Scan for the cell matching the given text and deliver its [X, Y] coordinate at center. 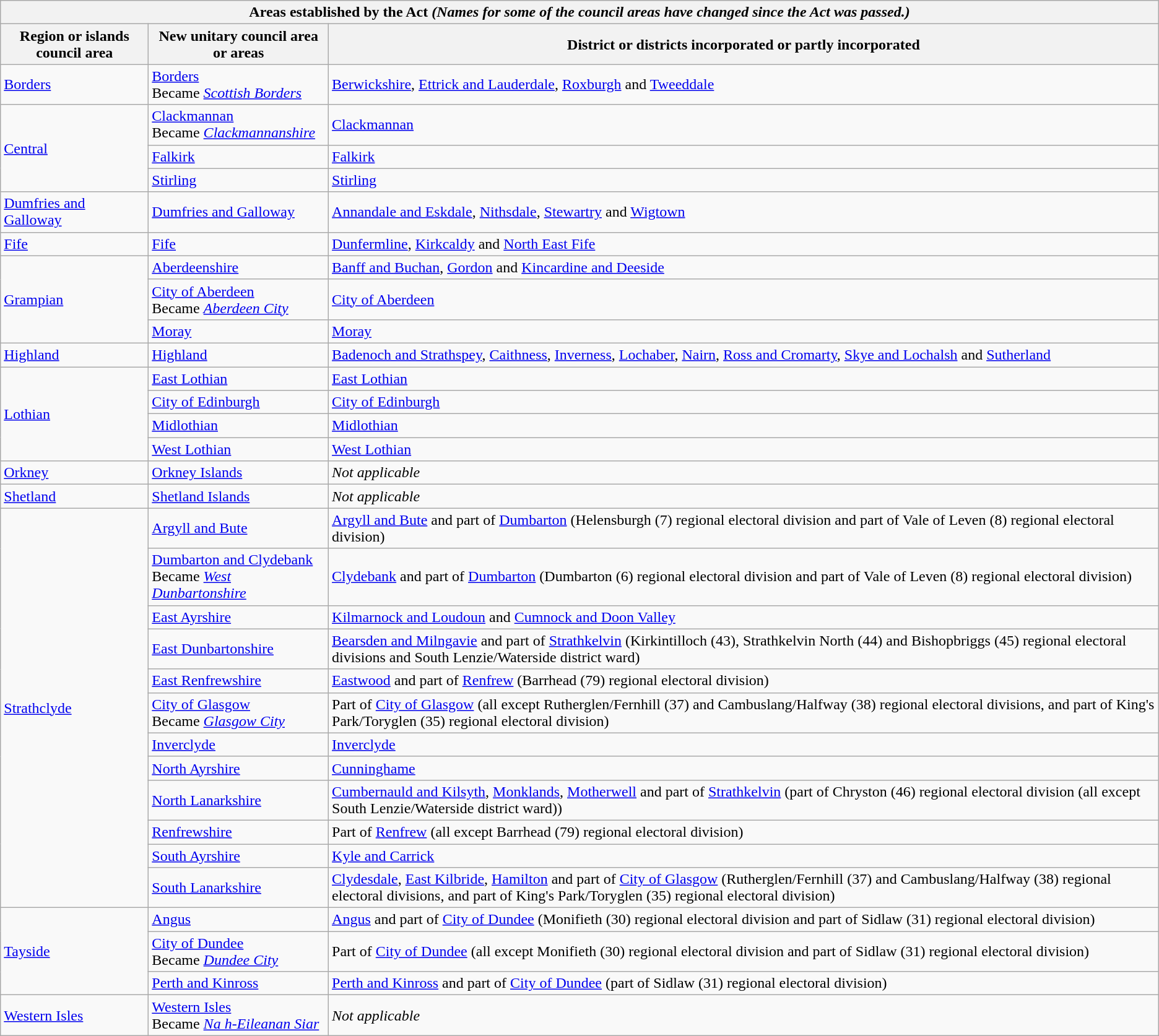
Region or islands council area [74, 45]
Kyle and Carrick [744, 856]
Shetland Islands [239, 496]
Argyll and Bute [239, 529]
Part of Renfrew (all except Barrhead (79) regional electoral division) [744, 832]
East Ayrshire [239, 617]
Berwickshire, Ettrick and Lauderdale, Roxburgh and Tweeddale [744, 84]
New unitary council area or areas [239, 45]
Clackmannan Became Clackmannanshire [239, 125]
Part of City of Dundee (all except Monifieth (30) regional electoral division and part of Sidlaw (31) regional electoral division) [744, 952]
South Ayrshire [239, 856]
Borders [74, 84]
South Lanarkshire [239, 887]
Eastwood and part of Renfrew (Barrhead (79) regional electoral division) [744, 681]
Central [74, 149]
Borders Became Scottish Borders [239, 84]
Badenoch and Strathspey, Caithness, Inverness, Lochaber, Nairn, Ross and Cromarty, Skye and Lochalsh and Sutherland [744, 355]
Perth and Kinross [239, 983]
District or districts incorporated or partly incorporated [744, 45]
East Renfrewshire [239, 681]
Dunfermline, Kirkcaldy and North East Fife [744, 244]
Perth and Kinross and part of City of Dundee (part of Sidlaw (31) regional electoral division) [744, 983]
Tayside [74, 952]
Cunninghame [744, 768]
Angus and part of City of Dundee (Monifieth (30) regional electoral division and part of Sidlaw (31) regional electoral division) [744, 920]
Annandale and Eskdale, Nithsdale, Stewartry and Wigtown [744, 212]
Renfrewshire [239, 832]
Strathclyde [74, 708]
Aberdeenshire [239, 267]
North Ayrshire [239, 768]
Dumbarton and Clydebank Became West Dunbartonshire [239, 577]
East Dunbartonshire [239, 649]
Shetland [74, 496]
Clackmannan [744, 125]
Orkney Islands [239, 473]
Angus [239, 920]
Grampian [74, 300]
City of Dundee Became Dundee City [239, 952]
Kilmarnock and Loudoun and Cumnock and Doon Valley [744, 617]
Clydebank and part of Dumbarton (Dumbarton (6) regional electoral division and part of Vale of Leven (8) regional electoral division) [744, 577]
Lothian [74, 413]
Areas established by the Act (Names for some of the council areas have changed since the Act was passed.) [579, 12]
City of Aberdeen Became Aberdeen City [239, 300]
Banff and Buchan, Gordon and Kincardine and Deeside [744, 267]
Western Isles Became Na h-Eileanan Siar [239, 1015]
North Lanarkshire [239, 800]
City of Aberdeen [744, 300]
City of Glasgow Became Glasgow City [239, 713]
Western Isles [74, 1015]
Argyll and Bute and part of Dumbarton (Helensburgh (7) regional electoral division and part of Vale of Leven (8) regional electoral division) [744, 529]
Orkney [74, 473]
